Capture the cell that displays the provided text and extract its (X, Y) central coordinate. 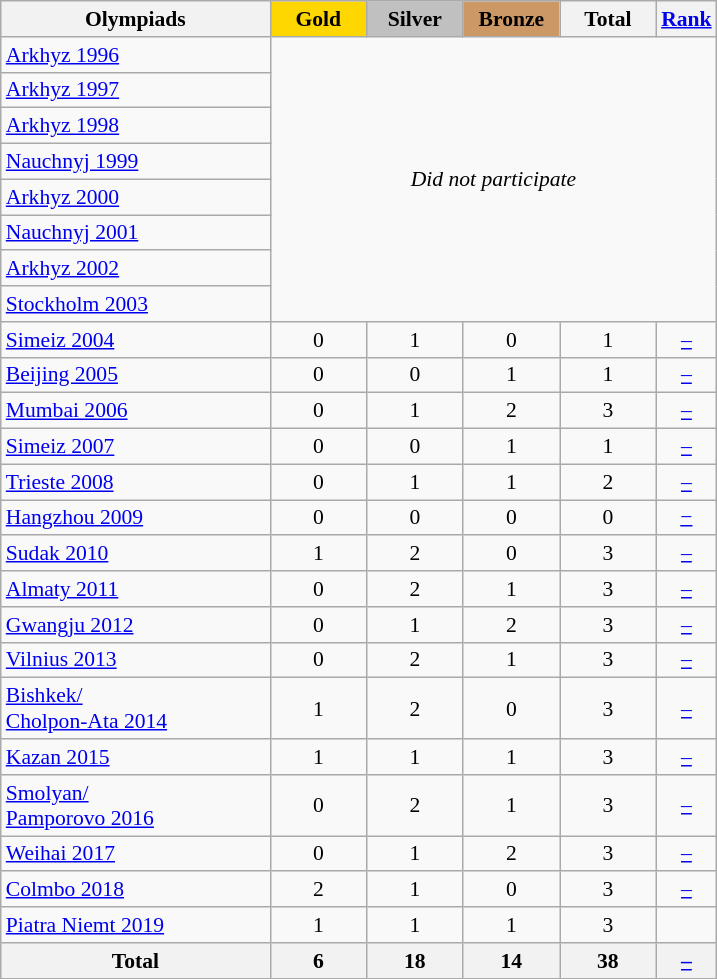
Stockholm 2003 (136, 304)
Piatra Niemt 2019 (136, 925)
Arkhyz 1997 (136, 90)
Beijing 2005 (136, 375)
Arkhyz 1998 (136, 126)
Weihai 2017 (136, 854)
Nauchnyj 1999 (136, 162)
Arkhyz 2002 (136, 269)
Simeiz 2007 (136, 447)
Colmbo 2018 (136, 890)
14 (512, 961)
Nauchnyj 2001 (136, 233)
Gwangju 2012 (136, 625)
Kazan 2015 (136, 757)
Olympiads (136, 19)
Almaty 2011 (136, 589)
Vilnius 2013 (136, 660)
Did not participate (494, 180)
Simeiz 2004 (136, 340)
Rank (686, 19)
− (686, 518)
6 (318, 961)
Arkhyz 2000 (136, 197)
Silver (416, 19)
Bronze (512, 19)
Gold (318, 19)
Hangzhou 2009 (136, 518)
Mumbai 2006 (136, 411)
38 (608, 961)
18 (416, 961)
Sudak 2010 (136, 554)
Smolyan/Pamporovo 2016 (136, 806)
Trieste 2008 (136, 482)
Arkhyz 1996 (136, 55)
Bishkek/Cholpon-Ata 2014 (136, 708)
